Pinpoint the cell where the given text exists, returning its (X, Y) midpoint coordinate. 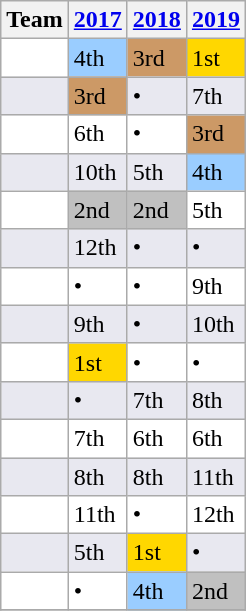
2017 (98, 20)
Team (35, 20)
2019 (216, 20)
2018 (156, 20)
